Identify which cell holds the provided text, then report its (X, Y) central coordinate. 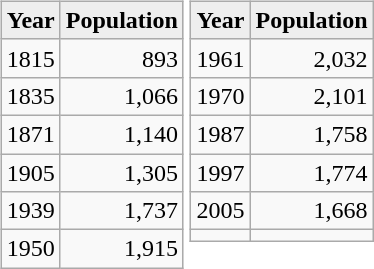
893 (122, 58)
1905 (30, 173)
1871 (30, 134)
2,032 (312, 58)
1,758 (312, 134)
1815 (30, 58)
1,915 (122, 249)
1,668 (312, 211)
1950 (30, 249)
1,066 (122, 96)
1987 (220, 134)
1997 (220, 173)
1835 (30, 96)
1,737 (122, 211)
1939 (30, 211)
2,101 (312, 96)
2005 (220, 211)
1,774 (312, 173)
1,305 (122, 173)
1961 (220, 58)
1,140 (122, 134)
1970 (220, 96)
